Return the [x, y] coordinate for the center point of the cell that contains the specified text.  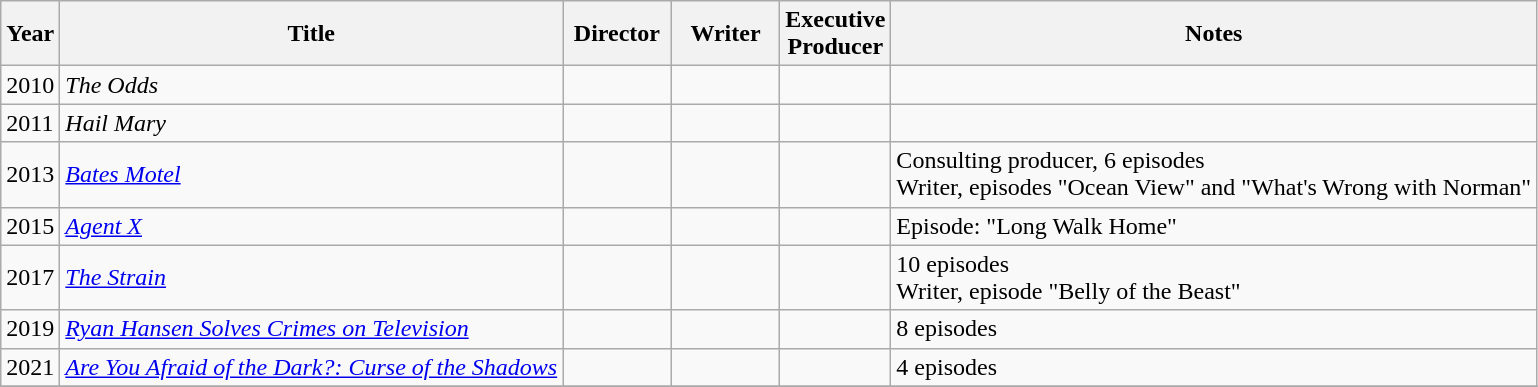
The Strain [312, 278]
2021 [30, 367]
2019 [30, 329]
8 episodes [1214, 329]
Director [618, 34]
2013 [30, 174]
Agent X [312, 226]
Bates Motel [312, 174]
ExecutiveProducer [836, 34]
2017 [30, 278]
2015 [30, 226]
Notes [1214, 34]
2011 [30, 123]
Hail Mary [312, 123]
Year [30, 34]
Ryan Hansen Solves Crimes on Television [312, 329]
Writer [726, 34]
Consulting producer, 6 episodes Writer, episodes "Ocean View" and "What's Wrong with Norman" [1214, 174]
Are You Afraid of the Dark?: Curse of the Shadows [312, 367]
10 episodes Writer, episode "Belly of the Beast" [1214, 278]
2010 [30, 85]
Episode: "Long Walk Home" [1214, 226]
The Odds [312, 85]
4 episodes [1214, 367]
Title [312, 34]
